For the text-containing cell, return its midpoint in (x, y) coordinate format. 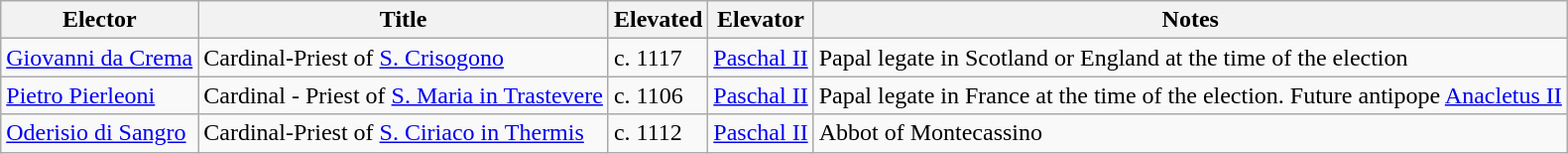
c. 1106 (658, 95)
c. 1112 (658, 133)
Elector (99, 20)
Papal legate in France at the time of the election. Future antipope Anacletus II (1190, 95)
Notes (1190, 20)
Cardinal-Priest of S. Crisogono (404, 58)
Papal legate in Scotland or England at the time of the election (1190, 58)
Abbot of Montecassino (1190, 133)
c. 1117 (658, 58)
Cardinal - Priest of S. Maria in Trastevere (404, 95)
Giovanni da Crema (99, 58)
Cardinal-Priest of S. Ciriaco in Thermis (404, 133)
Title (404, 20)
Elevator (761, 20)
Elevated (658, 20)
Oderisio di Sangro (99, 133)
Pietro Pierleoni (99, 95)
